Provide the [x, y] coordinate of the cell's center where the given text is located.  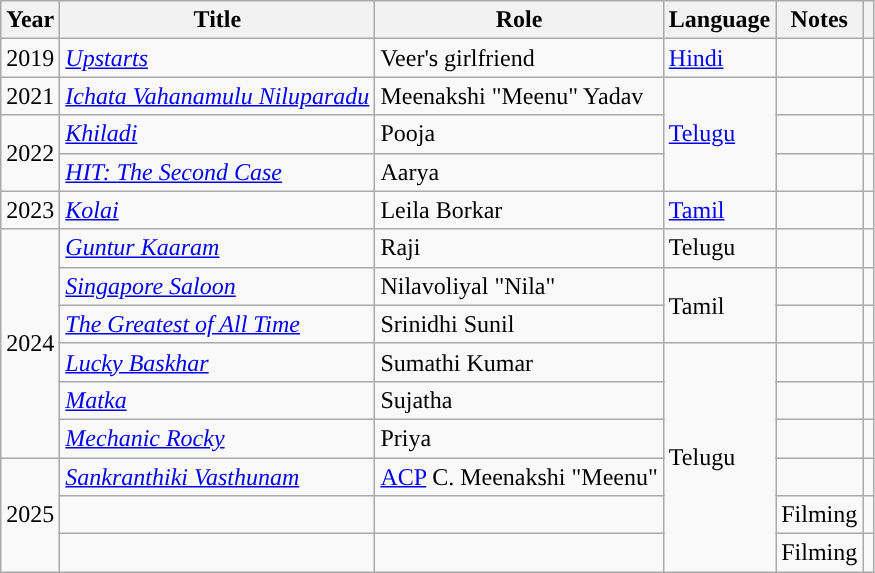
2023 [30, 210]
2019 [30, 58]
Sumathi Kumar [519, 362]
Guntur Kaaram [218, 248]
Lucky Baskhar [218, 362]
Year [30, 20]
Ichata Vahanamulu Niluparadu [218, 96]
Pooja [519, 134]
Hindi [719, 58]
2024 [30, 343]
Meenakshi "Meenu" Yadav [519, 96]
Srinidhi Sunil [519, 324]
Priya [519, 438]
Notes [820, 20]
Sankranthiki Vasthunam [218, 477]
Aarya [519, 172]
Veer's girlfriend [519, 58]
Raji [519, 248]
Leila Borkar [519, 210]
Title [218, 20]
2022 [30, 153]
Khiladi [218, 134]
Singapore Saloon [218, 286]
Sujatha [519, 400]
Nilavoliyal "Nila" [519, 286]
HIT: The Second Case [218, 172]
The Greatest of All Time [218, 324]
Language [719, 20]
Upstarts [218, 58]
Role [519, 20]
2021 [30, 96]
Mechanic Rocky [218, 438]
Kolai [218, 210]
2025 [30, 515]
Matka [218, 400]
ACP C. Meenakshi "Meenu" [519, 477]
